Identify which cell holds the provided text, then report its [x, y] central coordinate. 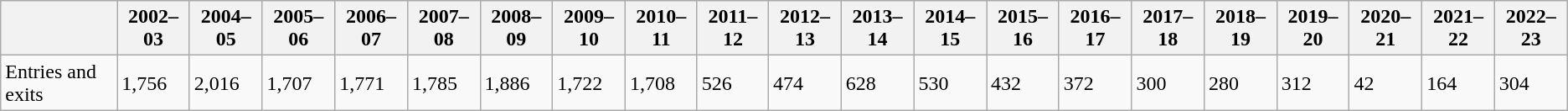
2015–16 [1024, 29]
2019–20 [1313, 29]
2007–08 [444, 29]
2018–19 [1241, 29]
1,707 [298, 82]
2002–03 [154, 29]
2020–21 [1385, 29]
372 [1096, 82]
2005–06 [298, 29]
628 [878, 82]
526 [732, 82]
1,771 [372, 82]
530 [950, 82]
164 [1459, 82]
Entries and exits [59, 82]
1,722 [590, 82]
280 [1241, 82]
1,708 [661, 82]
2006–07 [372, 29]
1,756 [154, 82]
432 [1024, 82]
2012–13 [806, 29]
2017–18 [1168, 29]
2011–12 [732, 29]
2009–10 [590, 29]
2013–14 [878, 29]
474 [806, 82]
2,016 [226, 82]
2021–22 [1459, 29]
2022–23 [1531, 29]
2004–05 [226, 29]
1,785 [444, 82]
2008–09 [516, 29]
312 [1313, 82]
300 [1168, 82]
42 [1385, 82]
1,886 [516, 82]
2010–11 [661, 29]
2014–15 [950, 29]
2016–17 [1096, 29]
304 [1531, 82]
